Search for the cell housing the specified text and yield its (X, Y) center coordinate. 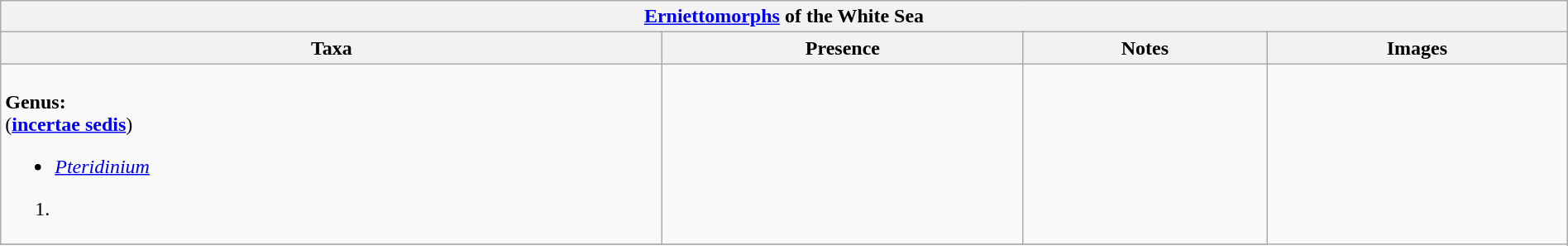
Presence (843, 48)
Images (1417, 48)
Genus:(incertae sedis)Pteridinium (332, 154)
Notes (1145, 48)
Taxa (332, 48)
Erniettomorphs of the White Sea (784, 17)
